From the cell containing the given text, extract its center point as [X, Y] coordinate. 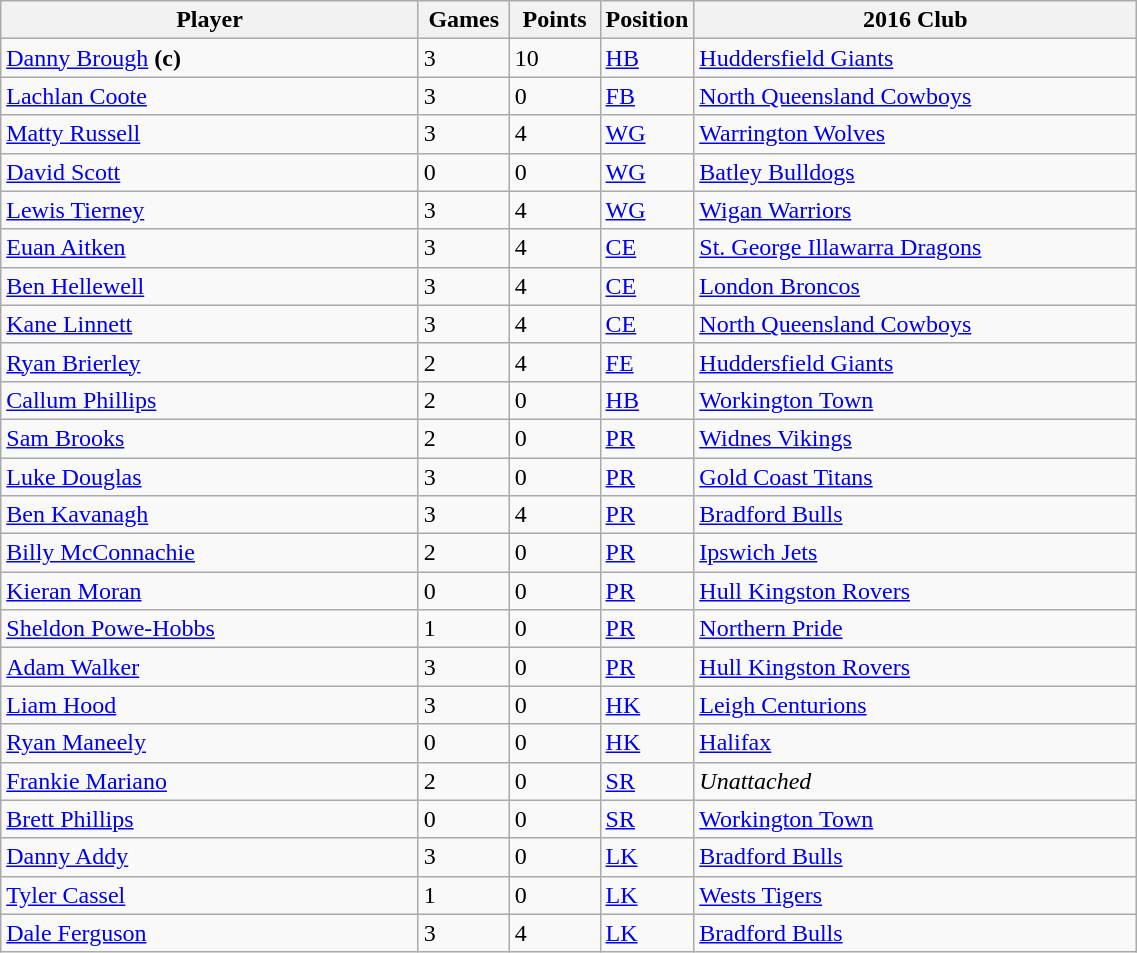
Games [464, 20]
Frankie Mariano [210, 781]
Wigan Warriors [916, 210]
Wests Tigers [916, 895]
Ben Kavanagh [210, 515]
Matty Russell [210, 134]
Points [554, 20]
Sheldon Powe-Hobbs [210, 629]
Halifax [916, 743]
Liam Hood [210, 705]
Kieran Moran [210, 591]
10 [554, 58]
Warrington Wolves [916, 134]
Sam Brooks [210, 438]
Adam Walker [210, 667]
St. George Illawarra Dragons [916, 248]
David Scott [210, 172]
Callum Phillips [210, 400]
Dale Ferguson [210, 933]
Luke Douglas [210, 477]
FB [647, 96]
Kane Linnett [210, 324]
Ryan Brierley [210, 362]
Ben Hellewell [210, 286]
Lewis Tierney [210, 210]
Danny Addy [210, 857]
Widnes Vikings [916, 438]
London Broncos [916, 286]
Billy McConnachie [210, 553]
Brett Phillips [210, 819]
Player [210, 20]
Ryan Maneely [210, 743]
Batley Bulldogs [916, 172]
Tyler Cassel [210, 895]
Ipswich Jets [916, 553]
Lachlan Coote [210, 96]
2016 Club [916, 20]
Leigh Centurions [916, 705]
Danny Brough (c) [210, 58]
Gold Coast Titans [916, 477]
Position [647, 20]
Unattached [916, 781]
Northern Pride [916, 629]
Euan Aitken [210, 248]
FE [647, 362]
